Return [X, Y] of the center of cell containing provided text 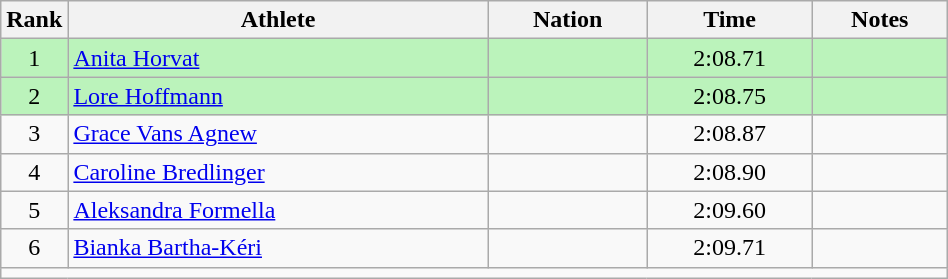
2:08.75 [730, 96]
2:08.87 [730, 134]
3 [34, 134]
Rank [34, 20]
Grace Vans Agnew [278, 134]
2:09.60 [730, 210]
2:08.90 [730, 172]
2 [34, 96]
Notes [880, 20]
5 [34, 210]
Nation [568, 20]
2:09.71 [730, 248]
Caroline Bredlinger [278, 172]
1 [34, 58]
6 [34, 248]
2:08.71 [730, 58]
4 [34, 172]
Lore Hoffmann [278, 96]
Bianka Bartha-Kéri [278, 248]
Athlete [278, 20]
Anita Horvat [278, 58]
Time [730, 20]
Aleksandra Formella [278, 210]
